Return the (X, Y) coordinate for the center point of the cell that contains the specified text.  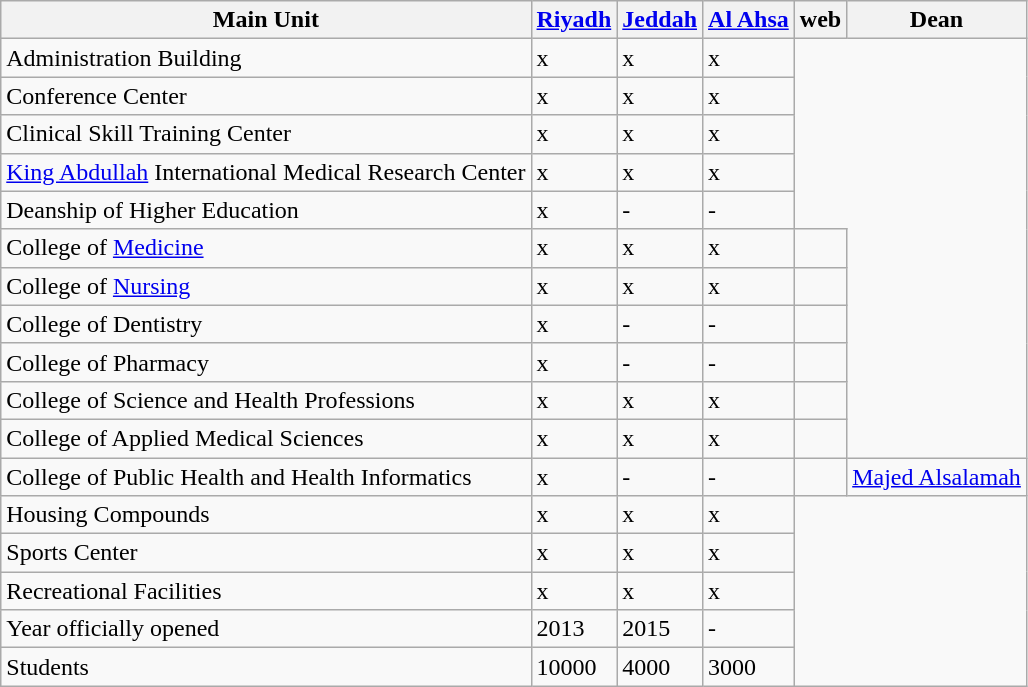
College of Dentistry (266, 324)
2013 (574, 629)
Students (266, 667)
College of Applied Medical Sciences (266, 438)
Dean (937, 20)
Year officially opened (266, 629)
4000 (660, 667)
Conference Center (266, 96)
3000 (749, 667)
Main Unit (266, 20)
Clinical Skill Training Center (266, 134)
Jeddah (660, 20)
Riyadh (574, 20)
web (820, 20)
College of Medicine (266, 248)
College of Nursing (266, 286)
Al Ahsa (749, 20)
College of Pharmacy (266, 362)
Administration Building (266, 58)
2015 (660, 629)
King Abdullah International Medical Research Center (266, 172)
10000 (574, 667)
Housing Compounds (266, 515)
College of Public Health and Health Informatics (266, 477)
College of Science and Health Professions (266, 400)
Recreational Facilities (266, 591)
Majed Alsalamah (937, 477)
Sports Center (266, 553)
Deanship of Higher Education (266, 210)
